Output the (X, Y) coordinate of the center of the cell containing the given text.  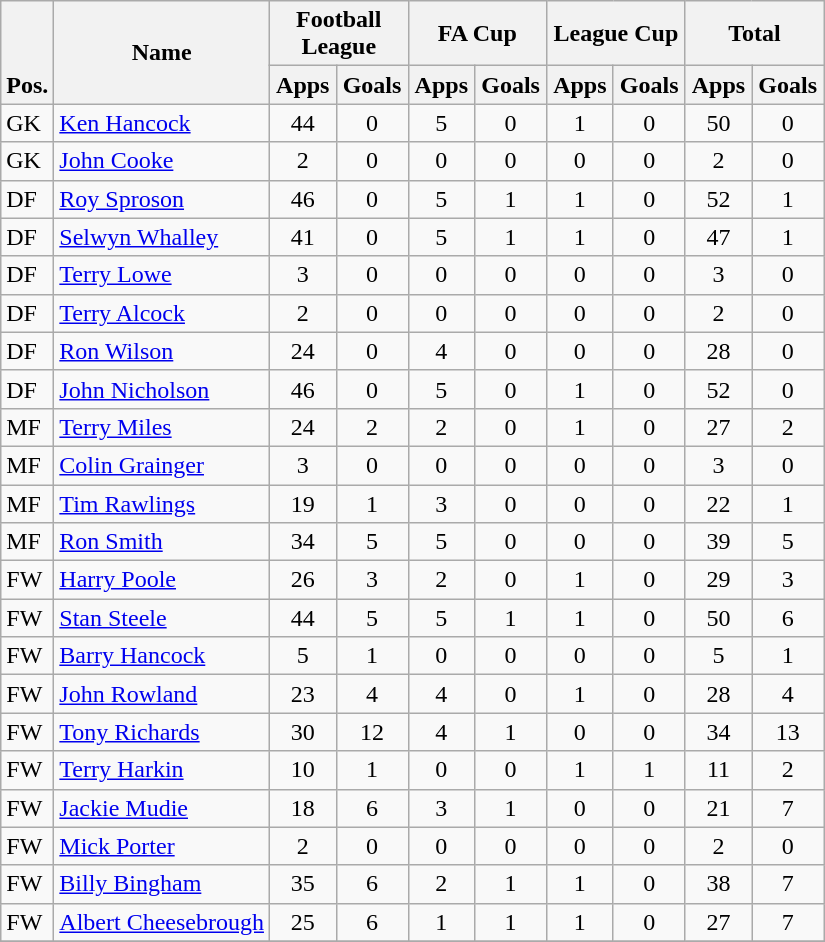
Ken Hancock (162, 123)
FA Cup (478, 34)
23 (302, 694)
Roy Sproson (162, 199)
Mick Porter (162, 846)
Harry Poole (162, 580)
13 (788, 732)
Albert Cheesebrough (162, 922)
Selwyn Whalley (162, 237)
21 (718, 808)
Ron Smith (162, 542)
Tony Richards (162, 732)
Ron Wilson (162, 351)
41 (302, 237)
Pos. (28, 52)
Billy Bingham (162, 884)
10 (302, 770)
Total (754, 34)
47 (718, 237)
Terry Lowe (162, 275)
Terry Miles (162, 427)
11 (718, 770)
25 (302, 922)
38 (718, 884)
John Rowland (162, 694)
29 (718, 580)
30 (302, 732)
Terry Harkin (162, 770)
Barry Hancock (162, 656)
19 (302, 503)
League Cup (616, 34)
Name (162, 52)
39 (718, 542)
Football League (338, 34)
Colin Grainger (162, 465)
Terry Alcock (162, 313)
26 (302, 580)
18 (302, 808)
12 (372, 732)
John Nicholson (162, 389)
22 (718, 503)
Tim Rawlings (162, 503)
Stan Steele (162, 618)
Jackie Mudie (162, 808)
35 (302, 884)
John Cooke (162, 161)
